Return (x, y) of the center of cell containing provided text 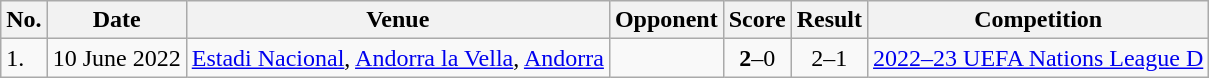
Score (757, 20)
Result (829, 20)
2–1 (829, 58)
Date (116, 20)
Competition (1038, 20)
No. (24, 20)
1. (24, 58)
2022–23 UEFA Nations League D (1038, 58)
10 June 2022 (116, 58)
Venue (398, 20)
Opponent (666, 20)
2–0 (757, 58)
Estadi Nacional, Andorra la Vella, Andorra (398, 58)
